Pinpoint the cell where the given text exists, returning its (X, Y) midpoint coordinate. 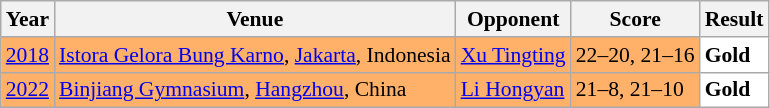
2018 (28, 55)
Istora Gelora Bung Karno, Jakarta, Indonesia (255, 55)
Venue (255, 19)
2022 (28, 90)
Score (636, 19)
Opponent (514, 19)
21–8, 21–10 (636, 90)
Li Hongyan (514, 90)
Year (28, 19)
Binjiang Gymnasium, Hangzhou, China (255, 90)
Xu Tingting (514, 55)
22–20, 21–16 (636, 55)
Result (734, 19)
